Return (X, Y) of the center of cell containing provided text 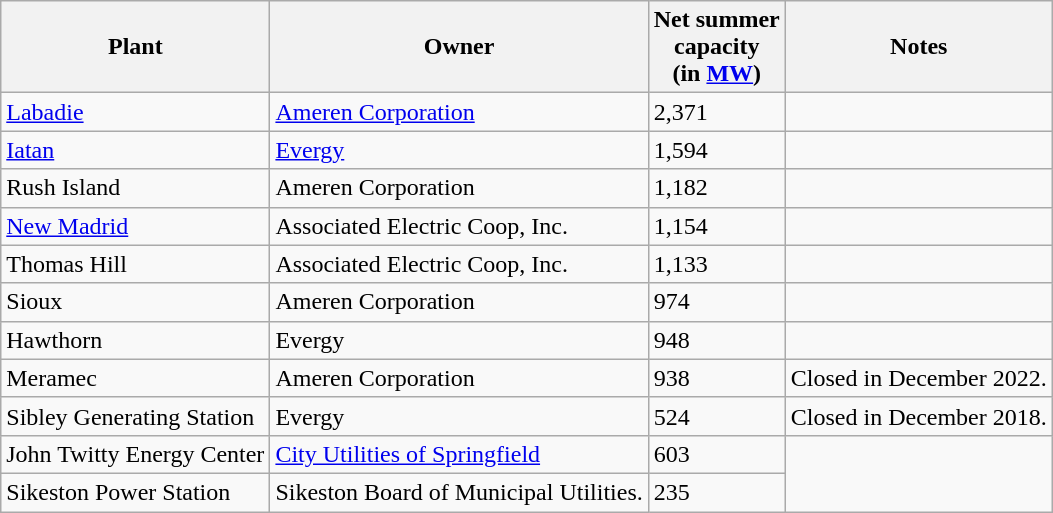
Iatan (136, 150)
Thomas Hill (136, 264)
974 (716, 302)
Sikeston Board of Municipal Utilities. (459, 492)
New Madrid (136, 226)
1,182 (716, 188)
938 (716, 378)
Meramec (136, 378)
Owner (459, 47)
1,133 (716, 264)
603 (716, 454)
Closed in December 2022. (918, 378)
Closed in December 2018. (918, 416)
John Twitty Energy Center (136, 454)
Labadie (136, 112)
Rush Island (136, 188)
Plant (136, 47)
Sioux (136, 302)
524 (716, 416)
2,371 (716, 112)
Net summercapacity(in MW) (716, 47)
948 (716, 340)
Notes (918, 47)
1,594 (716, 150)
1,154 (716, 226)
Sikeston Power Station (136, 492)
City Utilities of Springfield (459, 454)
Hawthorn (136, 340)
Sibley Generating Station (136, 416)
235 (716, 492)
